From the cell containing the given text, extract its center point as [x, y] coordinate. 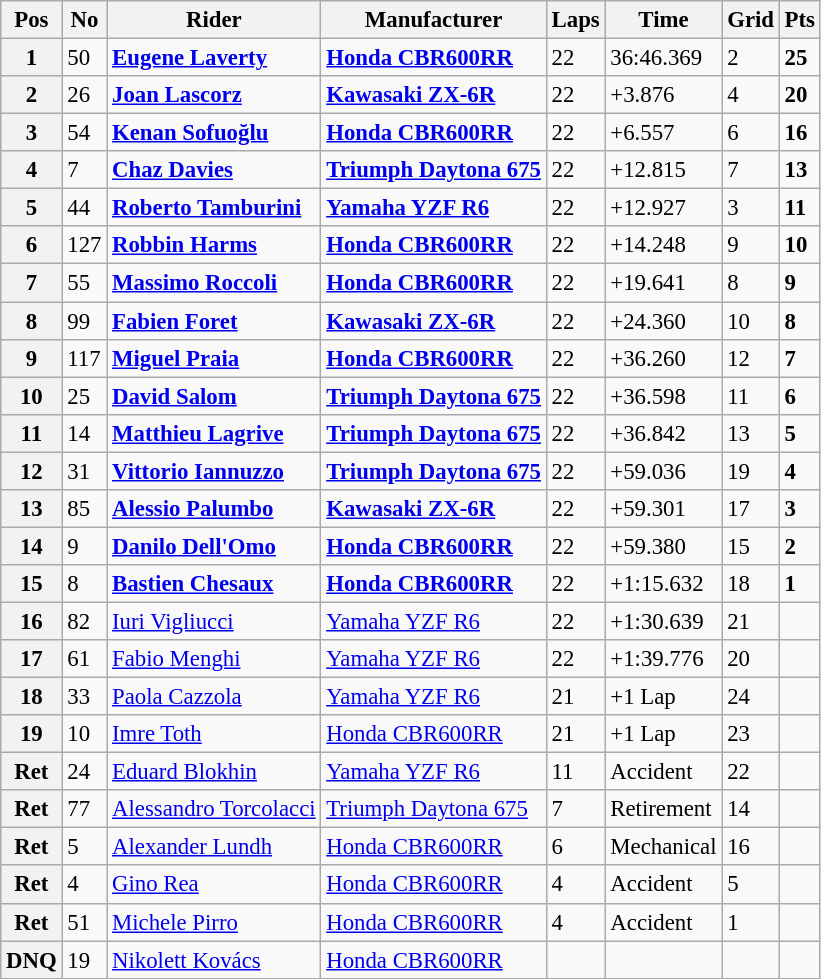
Danilo Dell'Omo [214, 546]
+6.557 [664, 133]
Pts [800, 20]
DNQ [32, 960]
Joan Lascorz [214, 95]
33 [84, 697]
55 [84, 283]
Mechanical [664, 847]
117 [84, 358]
Vittorio Iannuzzo [214, 471]
+24.360 [664, 321]
Time [664, 20]
+3.876 [664, 95]
Michele Pirro [214, 922]
Paola Cazzola [214, 697]
54 [84, 133]
Pos [32, 20]
Gino Rea [214, 885]
+19.641 [664, 283]
+1:39.776 [664, 659]
Retirement [664, 809]
Iuri Vigliucci [214, 621]
61 [84, 659]
+12.927 [664, 208]
Eugene Laverty [214, 58]
+12.815 [664, 170]
50 [84, 58]
51 [84, 922]
82 [84, 621]
David Salom [214, 396]
Chaz Davies [214, 170]
44 [84, 208]
Massimo Roccoli [214, 283]
Miguel Praia [214, 358]
Kenan Sofuoğlu [214, 133]
+59.036 [664, 471]
+14.248 [664, 245]
Alessio Palumbo [214, 509]
Roberto Tamburini [214, 208]
26 [84, 95]
36:46.369 [664, 58]
Manufacturer [434, 20]
No [84, 20]
Fabio Menghi [214, 659]
+59.301 [664, 509]
99 [84, 321]
Laps [576, 20]
Grid [750, 20]
Eduard Blokhin [214, 772]
+1:15.632 [664, 584]
Robbin Harms [214, 245]
+36.260 [664, 358]
+1:30.639 [664, 621]
Matthieu Lagrive [214, 433]
Alexander Lundh [214, 847]
Rider [214, 20]
127 [84, 245]
77 [84, 809]
+59.380 [664, 546]
31 [84, 471]
+36.598 [664, 396]
85 [84, 509]
Fabien Foret [214, 321]
Alessandro Torcolacci [214, 809]
Imre Toth [214, 734]
Bastien Chesaux [214, 584]
Nikolett Kovács [214, 960]
+36.842 [664, 433]
23 [750, 734]
